For the text-containing cell, return its midpoint in (X, Y) coordinate format. 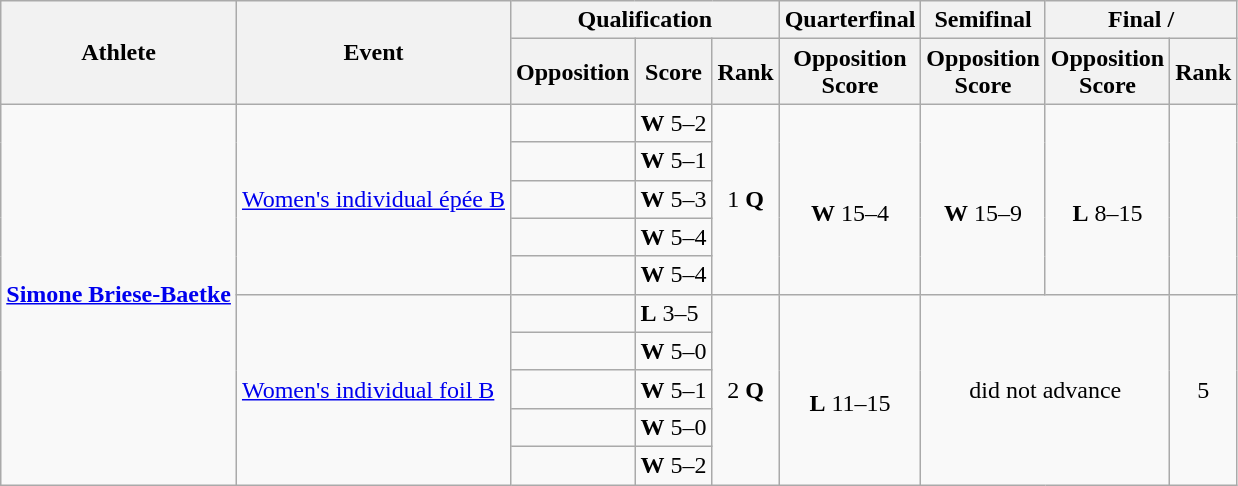
Opposition (573, 72)
2 Q (746, 389)
W 15–9 (983, 199)
Athlete (119, 52)
W 15–4 (850, 199)
Women's individual foil B (373, 389)
Score (674, 72)
Women's individual épée B (373, 199)
1 Q (746, 199)
Final / (1141, 20)
L 3–5 (674, 313)
L 8–15 (1107, 199)
did not advance (1046, 389)
Quarterfinal (850, 20)
5 (1204, 389)
L 11–15 (850, 389)
Semifinal (983, 20)
Simone Briese-Baetke (119, 294)
Qualification (646, 20)
W 5–3 (674, 199)
Event (373, 52)
